Detect which cell encompasses the target text, then output its [X, Y] center coordinate. 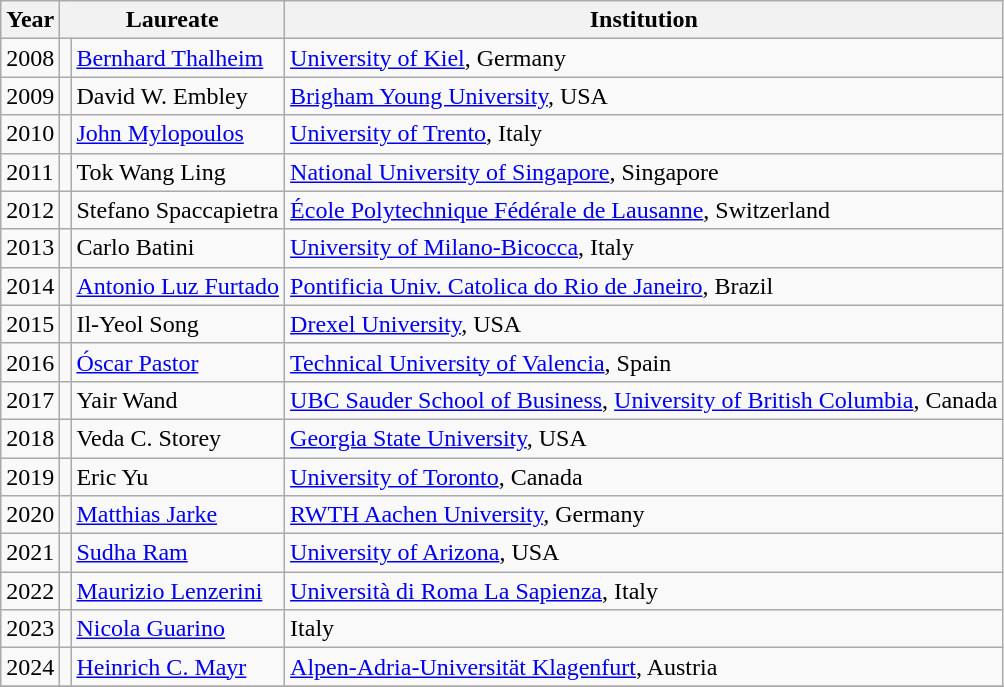
RWTH Aachen University, Germany [644, 515]
2022 [30, 591]
2015 [30, 324]
2010 [30, 134]
University of Arizona, USA [644, 553]
Matthias Jarke [178, 515]
2009 [30, 96]
Tok Wang Ling [178, 172]
Italy [644, 629]
École Polytechnique Fédérale de Lausanne, Switzerland [644, 210]
2012 [30, 210]
Drexel University, USA [644, 324]
Nicola Guarino [178, 629]
2014 [30, 286]
2018 [30, 438]
Alpen-Adria-Universität Klagenfurt, Austria [644, 667]
2023 [30, 629]
Yair Wand [178, 400]
David W. Embley [178, 96]
Technical University of Valencia, Spain [644, 362]
Veda C. Storey [178, 438]
Stefano Spaccapietra [178, 210]
Maurizio Lenzerini [178, 591]
University of Trento, Italy [644, 134]
UBC Sauder School of Business, University of British Columbia, Canada [644, 400]
2020 [30, 515]
Eric Yu [178, 477]
University of Kiel, Germany [644, 58]
University of Toronto, Canada [644, 477]
2024 [30, 667]
Brigham Young University, USA [644, 96]
Carlo Batini [178, 248]
Il-Yeol Song [178, 324]
2016 [30, 362]
John Mylopoulos [178, 134]
Antonio Luz Furtado [178, 286]
National University of Singapore, Singapore [644, 172]
2021 [30, 553]
Bernhard Thalheim [178, 58]
Heinrich C. Mayr [178, 667]
2008 [30, 58]
Università di Roma La Sapienza, Italy [644, 591]
Institution [644, 20]
Pontificia Univ. Catolica do Rio de Janeiro, Brazil [644, 286]
2011 [30, 172]
2013 [30, 248]
Sudha Ram [178, 553]
2017 [30, 400]
Laureate [172, 20]
University of Milano-Bicocca, Italy [644, 248]
Óscar Pastor [178, 362]
2019 [30, 477]
Year [30, 20]
Georgia State University, USA [644, 438]
